Search for the cell housing the specified text and yield its [x, y] center coordinate. 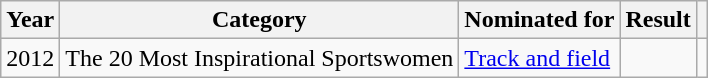
The 20 Most Inspirational Sportswomen [260, 58]
Track and field [540, 58]
2012 [30, 58]
Year [30, 20]
Result [658, 20]
Category [260, 20]
Nominated for [540, 20]
